Provide the [x, y] coordinate of the cell's center where the given text is located.  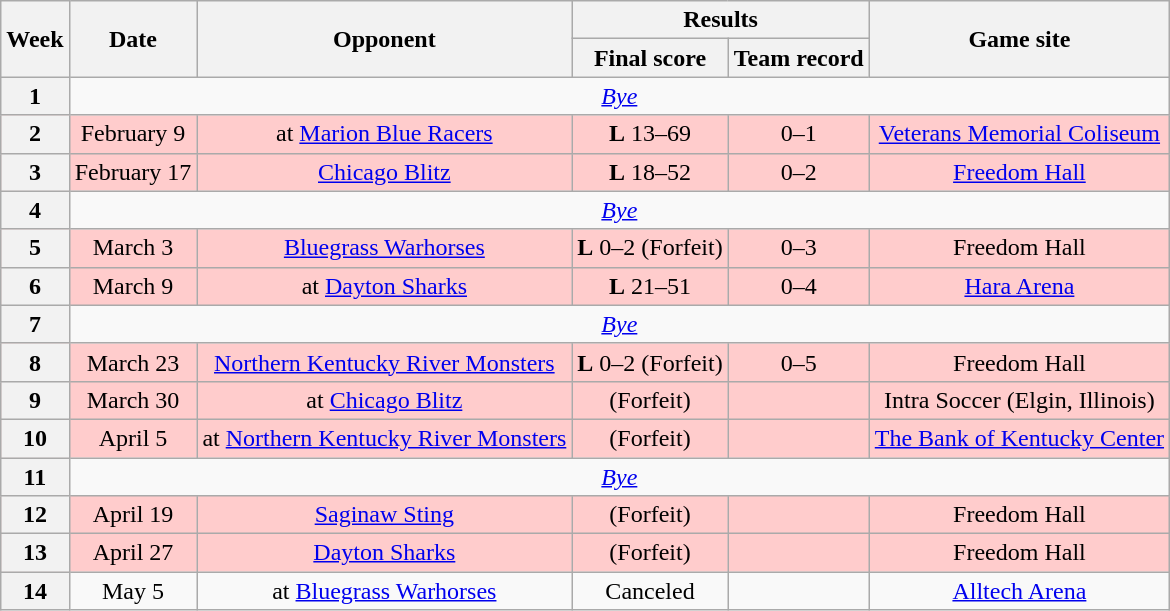
Saginaw Sting [384, 515]
April 19 [133, 515]
April 5 [133, 438]
0–4 [798, 286]
Alltech Arena [1019, 591]
10 [35, 438]
February 17 [133, 172]
L 13–69 [650, 134]
4 [35, 210]
0–3 [798, 248]
April 27 [133, 553]
Canceled [650, 591]
3 [35, 172]
March 9 [133, 286]
9 [35, 400]
Veterans Memorial Coliseum [1019, 134]
1 [35, 96]
Final score [650, 58]
at Northern Kentucky River Monsters [384, 438]
L 21–51 [650, 286]
Chicago Blitz [384, 172]
7 [35, 324]
at Dayton Sharks [384, 286]
Opponent [384, 39]
The Bank of Kentucky Center [1019, 438]
March 3 [133, 248]
0–2 [798, 172]
May 5 [133, 591]
Results [720, 20]
Dayton Sharks [384, 553]
at Chicago Blitz [384, 400]
L 18–52 [650, 172]
Team record [798, 58]
2 [35, 134]
March 30 [133, 400]
Hara Arena [1019, 286]
8 [35, 362]
0–1 [798, 134]
11 [35, 477]
at Marion Blue Racers [384, 134]
Northern Kentucky River Monsters [384, 362]
Game site [1019, 39]
Week [35, 39]
Date [133, 39]
12 [35, 515]
0–5 [798, 362]
13 [35, 553]
at Bluegrass Warhorses [384, 591]
February 9 [133, 134]
March 23 [133, 362]
6 [35, 286]
Intra Soccer (Elgin, Illinois) [1019, 400]
5 [35, 248]
Bluegrass Warhorses [384, 248]
14 [35, 591]
